Extract the (x, y) coordinate from the center of the cell holding the provided text.  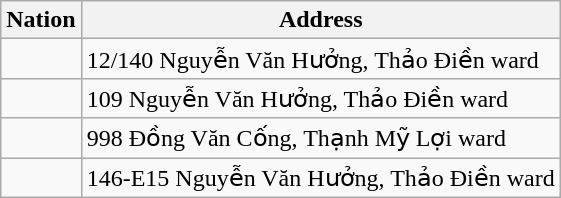
146-E15 Nguyễn Văn Hưởng, Thảo Điền ward (320, 178)
Address (320, 20)
Nation (41, 20)
12/140 Nguyễn Văn Hưởng, Thảo Điền ward (320, 59)
109 Nguyễn Văn Hưởng, Thảo Điền ward (320, 98)
998 Đồng Văn Cống, Thạnh Mỹ Lợi ward (320, 138)
